Provide the (X, Y) coordinate of the cell's center where the given text is located.  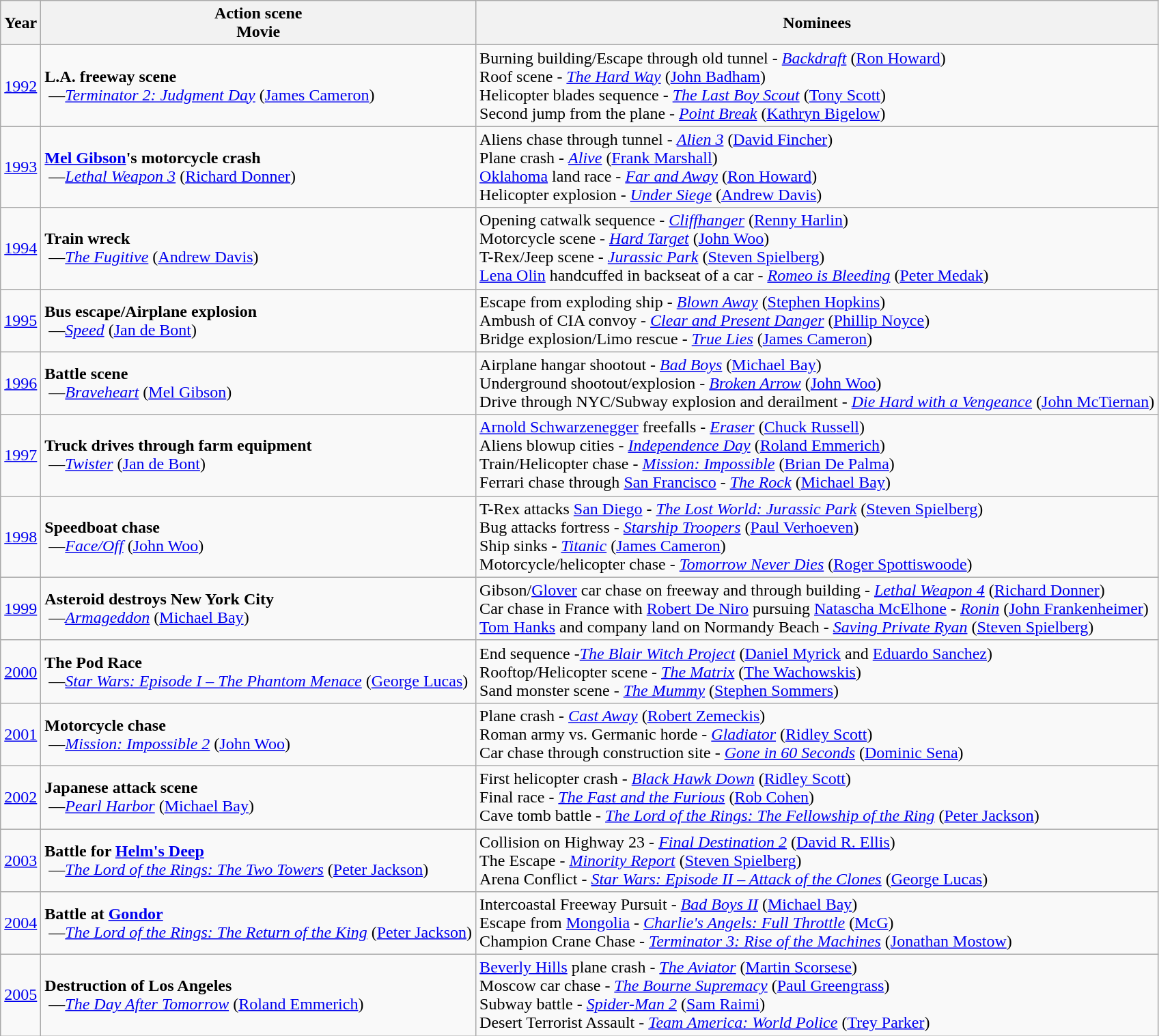
1997 (20, 455)
2001 (20, 734)
Battle scene —Braveheart (Mel Gibson) (258, 383)
1998 (20, 537)
L.A. freeway scene —Terminator 2: Judgment Day (James Cameron) (258, 86)
1994 (20, 249)
2002 (20, 797)
1995 (20, 320)
1999 (20, 608)
Battle for Helm's Deep —The Lord of the Rings: The Two Towers (Peter Jackson) (258, 860)
Destruction of Los Angeles —The Day After Tomorrow (Roland Emmerich) (258, 996)
Mel Gibson's motorcycle crash —Lethal Weapon 3 (Richard Donner) (258, 167)
Japanese attack scene —Pearl Harbor (Michael Bay) (258, 797)
Year (20, 23)
1993 (20, 167)
Train wreck —The Fugitive (Andrew Davis) (258, 249)
2000 (20, 671)
1996 (20, 383)
Nominees (817, 23)
Battle at Gondor —The Lord of the Rings: The Return of the King (Peter Jackson) (258, 923)
2004 (20, 923)
Speedboat chase —Face/Off (John Woo) (258, 537)
1992 (20, 86)
Action scene Movie (258, 23)
2005 (20, 996)
Asteroid destroys New York City —Armageddon (Michael Bay) (258, 608)
Motorcycle chase —Mission: Impossible 2 (John Woo) (258, 734)
Truck drives through farm equipment —Twister (Jan de Bont) (258, 455)
2003 (20, 860)
Bus escape/Airplane explosion —Speed (Jan de Bont) (258, 320)
The Pod Race —Star Wars: Episode I – The Phantom Menace (George Lucas) (258, 671)
